Output the [x, y] coordinate of the center of the cell containing the given text.  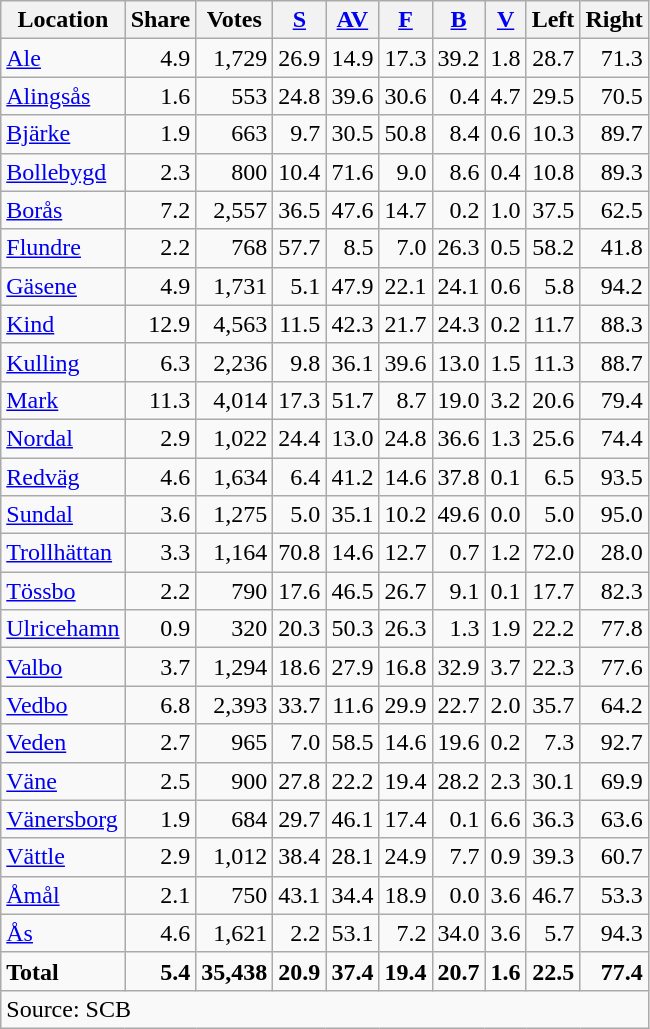
5.7 [553, 933]
1,621 [234, 933]
27.9 [352, 667]
2,393 [234, 705]
Vedbo [63, 705]
28.1 [352, 857]
Flundre [63, 248]
Share [160, 20]
Total [63, 971]
53.3 [614, 895]
77.6 [614, 667]
6.3 [160, 362]
2.7 [160, 743]
47.6 [352, 210]
14.7 [406, 210]
20.7 [458, 971]
6.5 [553, 477]
Ale [63, 58]
Veden [63, 743]
11.7 [553, 324]
11.5 [300, 324]
89.3 [614, 172]
25.6 [553, 438]
8.7 [406, 400]
41.2 [352, 477]
12.9 [160, 324]
46.5 [352, 591]
22.7 [458, 705]
29.5 [553, 96]
29.7 [300, 819]
50.3 [352, 629]
82.3 [614, 591]
6.4 [300, 477]
Nordal [63, 438]
Borås [63, 210]
768 [234, 248]
Source: SCB [325, 1009]
20.6 [553, 400]
1,729 [234, 58]
46.7 [553, 895]
1.8 [506, 58]
5.8 [553, 286]
553 [234, 96]
94.3 [614, 933]
965 [234, 743]
Location [63, 20]
72.0 [553, 553]
Trollhättan [63, 553]
12.7 [406, 553]
63.6 [614, 819]
F [406, 20]
22.5 [553, 971]
21.7 [406, 324]
88.7 [614, 362]
Tössbo [63, 591]
10.2 [406, 515]
1,294 [234, 667]
93.5 [614, 477]
9.8 [300, 362]
46.1 [352, 819]
1,012 [234, 857]
0.5 [506, 248]
39.3 [553, 857]
24.1 [458, 286]
3.3 [160, 553]
62.5 [614, 210]
8.6 [458, 172]
800 [234, 172]
27.8 [300, 781]
900 [234, 781]
1.2 [506, 553]
60.7 [614, 857]
6.6 [506, 819]
10.4 [300, 172]
Bollebygd [63, 172]
64.2 [614, 705]
19.0 [458, 400]
36.3 [553, 819]
35.1 [352, 515]
Right [614, 20]
35,438 [234, 971]
1,022 [234, 438]
Kind [63, 324]
2.1 [160, 895]
22.1 [406, 286]
95.0 [614, 515]
36.6 [458, 438]
1,164 [234, 553]
V [506, 20]
1,731 [234, 286]
1,275 [234, 515]
34.0 [458, 933]
Bjärke [63, 134]
36.1 [352, 362]
22.3 [553, 667]
24.9 [406, 857]
4.7 [506, 96]
38.4 [300, 857]
B [458, 20]
684 [234, 819]
Left [553, 20]
6.8 [160, 705]
69.9 [614, 781]
79.4 [614, 400]
16.8 [406, 667]
Vättle [63, 857]
20.9 [300, 971]
74.4 [614, 438]
7.3 [553, 743]
47.9 [352, 286]
37.4 [352, 971]
0.7 [458, 553]
Väne [63, 781]
50.8 [406, 134]
34.4 [352, 895]
17.6 [300, 591]
4,563 [234, 324]
32.9 [458, 667]
19.6 [458, 743]
37.5 [553, 210]
Ås [63, 933]
26.9 [300, 58]
24.3 [458, 324]
Valbo [63, 667]
43.1 [300, 895]
5.1 [300, 286]
57.7 [300, 248]
Vänersborg [63, 819]
AV [352, 20]
33.7 [300, 705]
7.7 [458, 857]
S [300, 20]
9.7 [300, 134]
1.0 [506, 210]
663 [234, 134]
37.8 [458, 477]
30.5 [352, 134]
30.6 [406, 96]
39.2 [458, 58]
92.7 [614, 743]
10.3 [553, 134]
53.1 [352, 933]
11.6 [352, 705]
70.8 [300, 553]
41.8 [614, 248]
8.5 [352, 248]
2.0 [506, 705]
2,236 [234, 362]
1,634 [234, 477]
Votes [234, 20]
42.3 [352, 324]
2.5 [160, 781]
10.8 [553, 172]
20.3 [300, 629]
9.0 [406, 172]
35.7 [553, 705]
70.5 [614, 96]
51.7 [352, 400]
26.7 [406, 591]
750 [234, 895]
Gäsene [63, 286]
5.4 [160, 971]
89.7 [614, 134]
Kulling [63, 362]
3.2 [506, 400]
18.9 [406, 895]
790 [234, 591]
Redväg [63, 477]
2,557 [234, 210]
71.3 [614, 58]
28.0 [614, 553]
17.4 [406, 819]
Ulricehamn [63, 629]
77.8 [614, 629]
24.4 [300, 438]
49.6 [458, 515]
Åmål [63, 895]
30.1 [553, 781]
88.3 [614, 324]
1.5 [506, 362]
4,014 [234, 400]
58.5 [352, 743]
28.7 [553, 58]
77.4 [614, 971]
71.6 [352, 172]
320 [234, 629]
8.4 [458, 134]
14.9 [352, 58]
28.2 [458, 781]
Sundal [63, 515]
Mark [63, 400]
9.1 [458, 591]
94.2 [614, 286]
Alingsås [63, 96]
17.7 [553, 591]
58.2 [553, 248]
18.6 [300, 667]
36.5 [300, 210]
29.9 [406, 705]
